Scan for the cell matching the given text and deliver its (X, Y) coordinate at center. 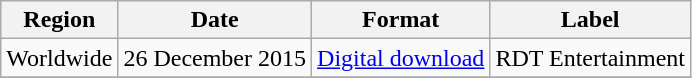
Digital download (401, 58)
Region (60, 20)
Worldwide (60, 58)
Date (215, 20)
Label (590, 20)
Format (401, 20)
26 December 2015 (215, 58)
RDT Entertainment (590, 58)
